Pinpoint the cell where the given text exists, returning its (X, Y) midpoint coordinate. 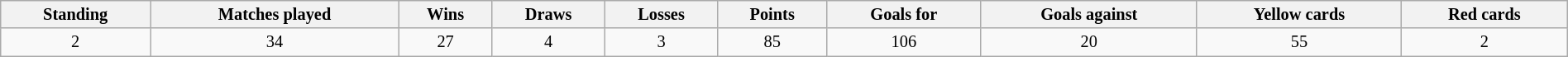
Matches played (275, 14)
Red cards (1485, 14)
Standing (76, 14)
Yellow cards (1298, 14)
85 (772, 42)
Points (772, 14)
4 (548, 42)
34 (275, 42)
Draws (548, 14)
Wins (445, 14)
27 (445, 42)
106 (905, 42)
Goals for (905, 14)
Losses (661, 14)
Goals against (1088, 14)
3 (661, 42)
20 (1088, 42)
55 (1298, 42)
